Identify which cell holds the provided text, then report its [X, Y] central coordinate. 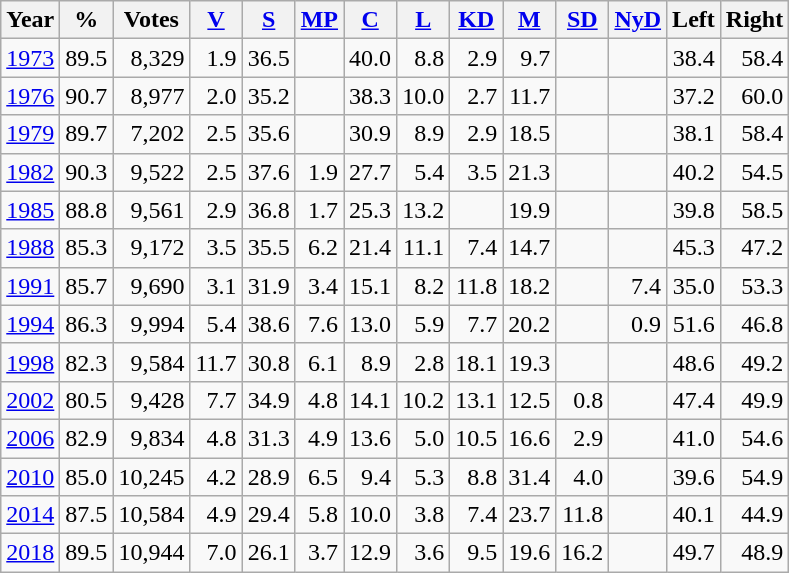
35.0 [694, 286]
49.9 [754, 400]
9,994 [152, 324]
5.8 [319, 515]
20.2 [530, 324]
14.7 [530, 248]
44.9 [754, 515]
1988 [30, 248]
85.7 [86, 286]
9,561 [152, 210]
47.4 [694, 400]
6.2 [319, 248]
16.2 [582, 553]
19.3 [530, 362]
30.9 [370, 134]
19.9 [530, 210]
31.3 [268, 438]
1973 [30, 58]
6.5 [319, 477]
31.9 [268, 286]
85.3 [86, 248]
5.3 [424, 477]
38.6 [268, 324]
1998 [30, 362]
80.5 [86, 400]
4.0 [582, 477]
1994 [30, 324]
35.5 [268, 248]
40.0 [370, 58]
82.9 [86, 438]
46.8 [754, 324]
1985 [30, 210]
37.2 [694, 96]
82.3 [86, 362]
49.7 [694, 553]
35.2 [268, 96]
MP [319, 20]
23.7 [530, 515]
7,202 [152, 134]
2006 [30, 438]
29.4 [268, 515]
30.8 [268, 362]
7.0 [216, 553]
18.1 [476, 362]
9,172 [152, 248]
89.7 [86, 134]
1991 [30, 286]
Votes [152, 20]
47.2 [754, 248]
87.5 [86, 515]
8.2 [424, 286]
2.0 [216, 96]
Year [30, 20]
37.6 [268, 172]
25.3 [370, 210]
M [530, 20]
NyD [638, 20]
2.7 [476, 96]
12.9 [370, 553]
35.6 [268, 134]
53.3 [754, 286]
% [86, 20]
3.1 [216, 286]
5.0 [424, 438]
86.3 [86, 324]
3.7 [319, 553]
V [216, 20]
12.5 [530, 400]
10.5 [476, 438]
Right [754, 20]
13.6 [370, 438]
54.6 [754, 438]
40.2 [694, 172]
13.0 [370, 324]
58.5 [754, 210]
54.9 [754, 477]
1979 [30, 134]
0.9 [638, 324]
9,428 [152, 400]
2.8 [424, 362]
27.7 [370, 172]
48.9 [754, 553]
3.8 [424, 515]
26.1 [268, 553]
C [370, 20]
8,977 [152, 96]
3.6 [424, 553]
38.1 [694, 134]
85.0 [86, 477]
2014 [30, 515]
18.2 [530, 286]
Left [694, 20]
34.9 [268, 400]
9.7 [530, 58]
9,584 [152, 362]
36.8 [268, 210]
38.3 [370, 96]
8,329 [152, 58]
3.4 [319, 286]
9.5 [476, 553]
45.3 [694, 248]
10.2 [424, 400]
S [268, 20]
9,834 [152, 438]
10,584 [152, 515]
KD [476, 20]
38.4 [694, 58]
10,245 [152, 477]
13.1 [476, 400]
L [424, 20]
36.5 [268, 58]
15.1 [370, 286]
14.1 [370, 400]
21.4 [370, 248]
49.2 [754, 362]
6.1 [319, 362]
7.6 [319, 324]
39.8 [694, 210]
SD [582, 20]
90.7 [86, 96]
1976 [30, 96]
5.9 [424, 324]
60.0 [754, 96]
31.4 [530, 477]
2018 [30, 553]
9.4 [370, 477]
39.6 [694, 477]
0.8 [582, 400]
28.9 [268, 477]
9,522 [152, 172]
1.7 [319, 210]
1982 [30, 172]
2002 [30, 400]
90.3 [86, 172]
40.1 [694, 515]
21.3 [530, 172]
9,690 [152, 286]
4.2 [216, 477]
11.1 [424, 248]
88.8 [86, 210]
18.5 [530, 134]
10,944 [152, 553]
16.6 [530, 438]
2010 [30, 477]
19.6 [530, 553]
41.0 [694, 438]
54.5 [754, 172]
13.2 [424, 210]
51.6 [694, 324]
48.6 [694, 362]
